Find where the given text appears and provide that cell's center as (X, Y) coordinate. 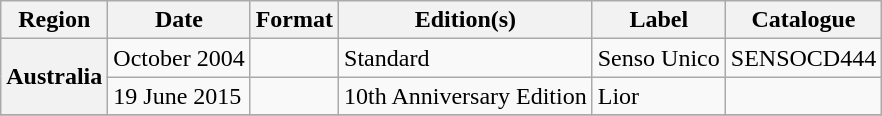
Catalogue (803, 20)
Senso Unico (658, 58)
Date (179, 20)
Edition(s) (466, 20)
Region (54, 20)
Australia (54, 77)
Format (294, 20)
19 June 2015 (179, 96)
Standard (466, 58)
SENSOCD444 (803, 58)
10th Anniversary Edition (466, 96)
Label (658, 20)
Lior (658, 96)
October 2004 (179, 58)
